Detect which cell encompasses the target text, then output its (x, y) center coordinate. 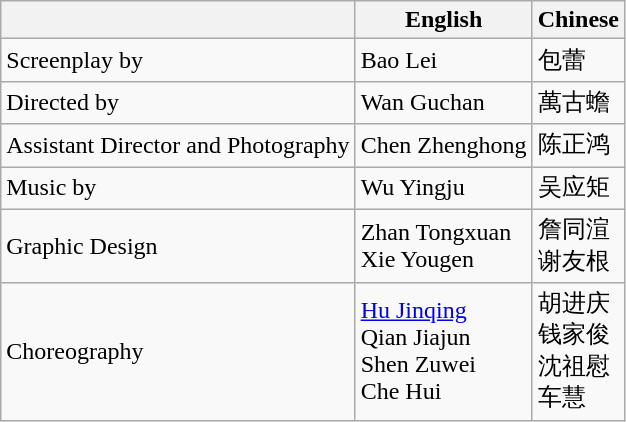
Screenplay by (178, 60)
Wan Guchan (444, 102)
Wu Yingju (444, 188)
包蕾 (578, 60)
胡进庆钱家俊沈祖慰车慧 (578, 352)
Choreography (178, 352)
Zhan TongxuanXie Yougen (444, 246)
Music by (178, 188)
Graphic Design (178, 246)
Chen Zhenghong (444, 146)
Assistant Director and Photography (178, 146)
吴应矩 (578, 188)
Chinese (578, 20)
詹同渲谢友根 (578, 246)
萬古蟾 (578, 102)
Directed by (178, 102)
Hu JinqingQian JiajunShen ZuweiChe Hui (444, 352)
English (444, 20)
Bao Lei (444, 60)
陈正鸿 (578, 146)
